For the text-containing cell, return its midpoint in [x, y] coordinate format. 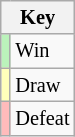
Key [38, 17]
Win [42, 51]
Defeat [42, 118]
Draw [42, 85]
